Find where the given text appears and provide that cell's center as [X, Y] coordinate. 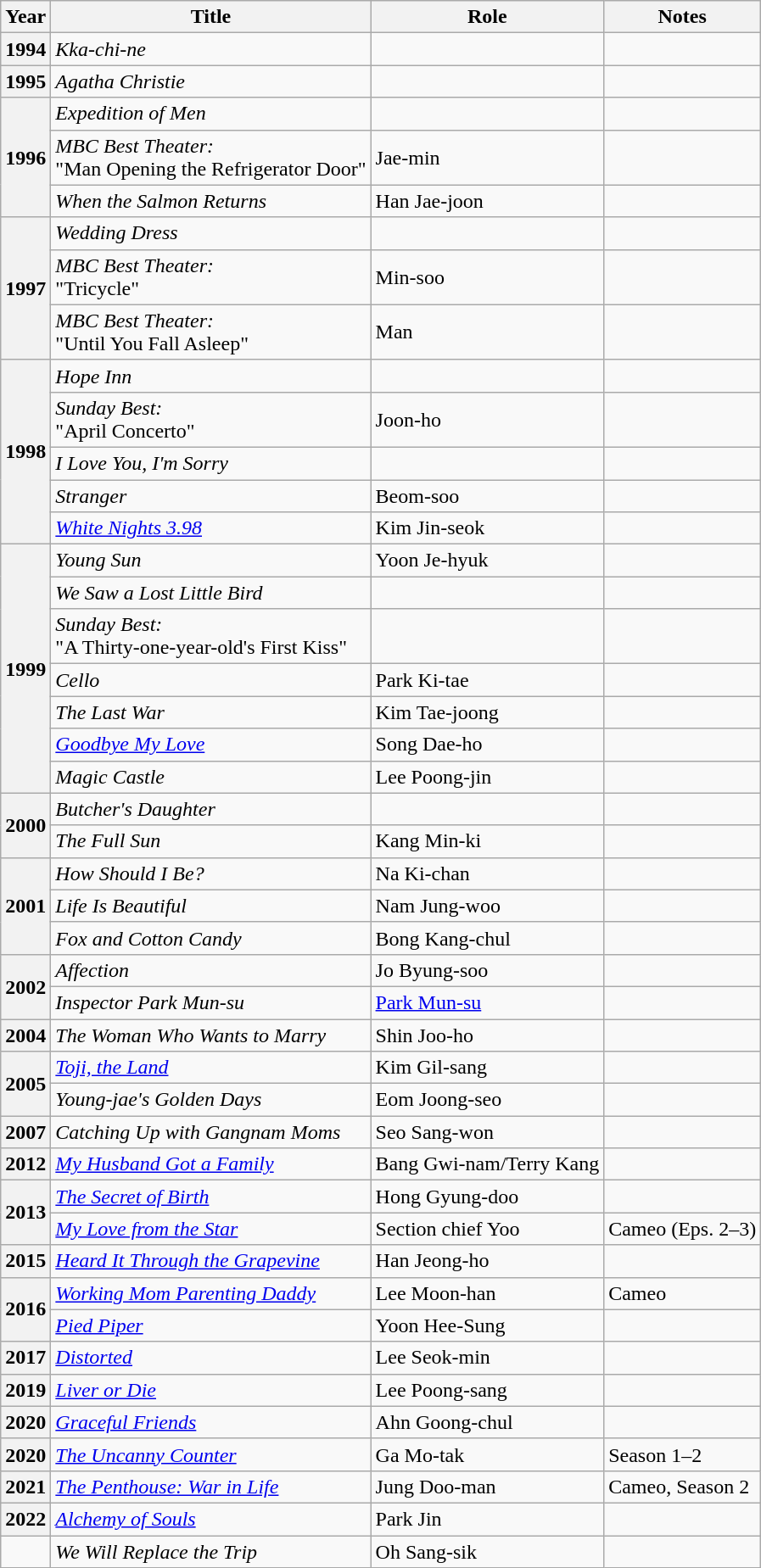
2000 [25, 825]
1994 [25, 49]
The Penthouse: War in Life [210, 1487]
Lee Poong-jin [487, 777]
The Last War [210, 712]
1998 [25, 451]
1995 [25, 81]
Ahn Goong-chul [487, 1422]
Seo Sang-won [487, 1132]
Season 1–2 [682, 1454]
2019 [25, 1390]
Title [210, 17]
Lee Moon-han [487, 1293]
Eom Joong-seo [487, 1100]
Wedding Dress [210, 233]
Man [487, 332]
2017 [25, 1358]
Year [25, 17]
Graceful Friends [210, 1422]
Park Ki-tae [487, 680]
1997 [25, 288]
Yoon Hee-Sung [487, 1325]
Catching Up with Gangnam Moms [210, 1132]
Nam Jung-woo [487, 906]
Jo Byung-soo [487, 970]
Inspector Park Mun-su [210, 1002]
2013 [25, 1213]
Cello [210, 680]
Bang Gwi-nam/Terry Kang [487, 1164]
Kka-chi-ne [210, 49]
Shin Joo-ho [487, 1035]
Sunday Best: "April Concerto" [210, 419]
Jung Doo-man [487, 1487]
Heard It Through the Grapevine [210, 1261]
Beom-soo [487, 496]
When the Salmon Returns [210, 201]
Cameo (Eps. 2–3) [682, 1229]
2007 [25, 1132]
Affection [210, 970]
Park Mun-su [487, 1002]
Kang Min-ki [487, 841]
Stranger [210, 496]
MBC Best Theater: "Until You Fall Asleep" [210, 332]
Liver or Die [210, 1390]
Notes [682, 17]
Hong Gyung-doo [487, 1197]
Working Mom Parenting Daddy [210, 1293]
Agatha Christie [210, 81]
Song Dae-ho [487, 745]
MBC Best Theater: "Tricycle" [210, 276]
Jae-min [487, 158]
MBC Best Theater: "Man Opening the Refrigerator Door" [210, 158]
Na Ki-chan [487, 873]
Pied Piper [210, 1325]
Expedition of Men [210, 114]
My Love from the Star [210, 1229]
Kim Gil-sang [487, 1068]
Toji, the Land [210, 1068]
My Husband Got a Family [210, 1164]
2002 [25, 986]
The Uncanny Counter [210, 1454]
Magic Castle [210, 777]
Han Jeong-ho [487, 1261]
Butcher's Daughter [210, 809]
Goodbye My Love [210, 745]
Oh Sang-sik [487, 1551]
Role [487, 17]
Han Jae-joon [487, 201]
Lee Seok-min [487, 1358]
The Full Sun [210, 841]
Kim Jin-seok [487, 528]
The Woman Who Wants to Marry [210, 1035]
Bong Kang-chul [487, 938]
Lee Poong-sang [487, 1390]
2004 [25, 1035]
Min-soo [487, 276]
Joon-ho [487, 419]
1996 [25, 158]
Cameo [682, 1293]
2015 [25, 1261]
The Secret of Birth [210, 1197]
2021 [25, 1487]
Young Sun [210, 561]
2005 [25, 1084]
Park Jin [487, 1519]
Kim Tae-joong [487, 712]
Section chief Yoo [487, 1229]
2022 [25, 1519]
Hope Inn [210, 376]
Cameo, Season 2 [682, 1487]
White Nights 3.98 [210, 528]
Fox and Cotton Candy [210, 938]
How Should I Be? [210, 873]
Ga Mo-tak [487, 1454]
Sunday Best: "A Thirty-one-year-old's First Kiss" [210, 636]
Life Is Beautiful [210, 906]
Alchemy of Souls [210, 1519]
We Saw a Lost Little Bird [210, 593]
Yoon Je-hyuk [487, 561]
Distorted [210, 1358]
2016 [25, 1309]
Young-jae's Golden Days [210, 1100]
1999 [25, 668]
2012 [25, 1164]
We Will Replace the Trip [210, 1551]
2001 [25, 906]
I Love You, I'm Sorry [210, 463]
